Determine the (x, y) coordinate at the center of the cell enclosing the given text.  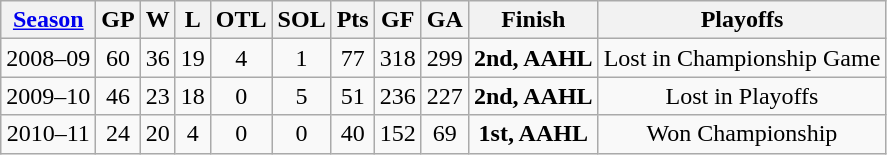
77 (352, 58)
40 (352, 134)
36 (158, 58)
2009–10 (48, 96)
SOL (302, 20)
69 (444, 134)
GF (398, 20)
227 (444, 96)
L (192, 20)
23 (158, 96)
152 (398, 134)
2008–09 (48, 58)
46 (118, 96)
Finish (533, 20)
Playoffs (742, 20)
Lost in Playoffs (742, 96)
GA (444, 20)
51 (352, 96)
Won Championship (742, 134)
18 (192, 96)
60 (118, 58)
236 (398, 96)
OTL (241, 20)
24 (118, 134)
299 (444, 58)
2010–11 (48, 134)
Season (48, 20)
1 (302, 58)
5 (302, 96)
Lost in Championship Game (742, 58)
W (158, 20)
19 (192, 58)
1st, AAHL (533, 134)
GP (118, 20)
318 (398, 58)
20 (158, 134)
Pts (352, 20)
